Search for the cell housing the specified text and yield its [x, y] center coordinate. 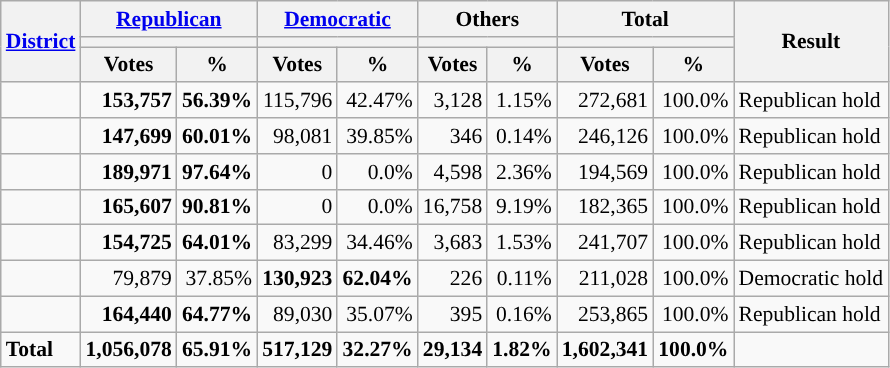
37.85% [217, 279]
16,758 [452, 207]
1.82% [522, 350]
2.36% [522, 172]
32.27% [377, 350]
226 [452, 279]
0.14% [522, 136]
130,923 [297, 279]
241,707 [605, 243]
64.01% [217, 243]
194,569 [605, 172]
89,030 [297, 314]
29,134 [452, 350]
98,081 [297, 136]
9.19% [522, 207]
272,681 [605, 101]
97.64% [217, 172]
1.15% [522, 101]
253,865 [605, 314]
65.91% [217, 350]
153,757 [128, 101]
4,598 [452, 172]
395 [452, 314]
189,971 [128, 172]
517,129 [297, 350]
39.85% [377, 136]
35.07% [377, 314]
1,056,078 [128, 350]
90.81% [217, 207]
83,299 [297, 243]
79,879 [128, 279]
District [41, 42]
1,602,341 [605, 350]
Democratic hold [812, 279]
346 [452, 136]
Result [812, 42]
34.46% [377, 243]
Others [488, 19]
1.53% [522, 243]
246,126 [605, 136]
0.16% [522, 314]
62.04% [377, 279]
154,725 [128, 243]
60.01% [217, 136]
64.77% [217, 314]
3,683 [452, 243]
165,607 [128, 207]
0.11% [522, 279]
115,796 [297, 101]
42.47% [377, 101]
3,128 [452, 101]
147,699 [128, 136]
182,365 [605, 207]
56.39% [217, 101]
Democratic [338, 19]
211,028 [605, 279]
Republican [168, 19]
164,440 [128, 314]
